Determine the (X, Y) coordinate at the center of the cell enclosing the given text.  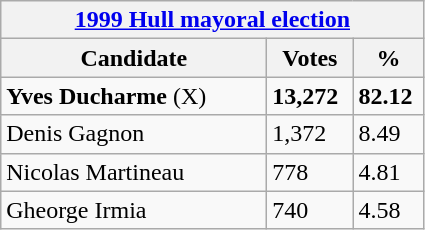
4.81 (388, 172)
Gheorge Irmia (134, 210)
1,372 (310, 134)
% (388, 58)
1999 Hull mayoral election (212, 20)
13,272 (310, 96)
740 (310, 210)
Yves Ducharme (X) (134, 96)
Nicolas Martineau (134, 172)
82.12 (388, 96)
4.58 (388, 210)
8.49 (388, 134)
Candidate (134, 58)
Denis Gagnon (134, 134)
Votes (310, 58)
778 (310, 172)
